Find where the given text appears and provide that cell's center as (x, y) coordinate. 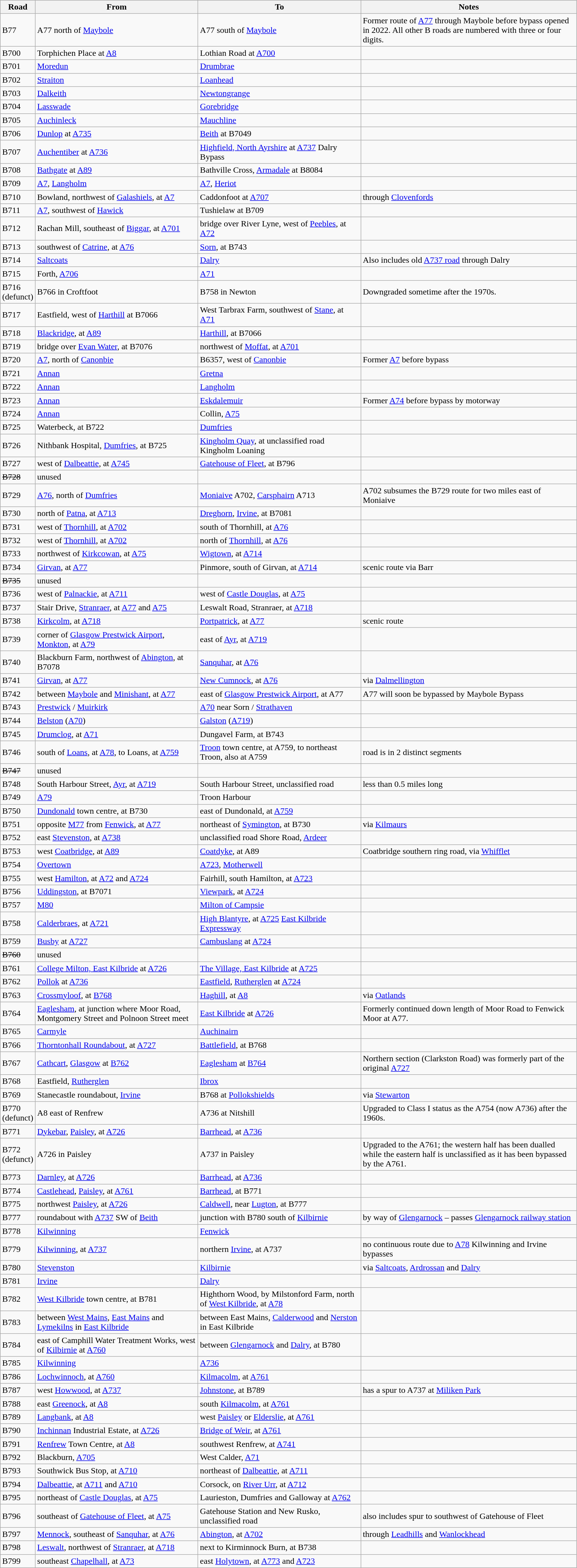
Uddingston, at B7071 (117, 891)
B779 (18, 1249)
bridge over River Lyne, west of Peebles, at A72 (280, 229)
B717 (18, 315)
West Kilbride town centre, at B781 (117, 1299)
northeast of Castle Douglas, at A75 (117, 1498)
B731 (18, 527)
Lochwinnoch, at A760 (117, 1377)
Carmyle (117, 1032)
Collin, A75 (280, 414)
northwest of Kirkcowan, at A75 (117, 554)
B724 (18, 414)
Wigtown, at A714 (280, 554)
Also includes old A737 road through Dalry (469, 260)
Kilwinning, at A737 (117, 1249)
corner of Glasgow Prestwick Airport, Monkton, at A79 (117, 639)
via Dalmellington (469, 680)
B768 (18, 1081)
B766 in Croftfoot (117, 292)
unclassified road Shore Road, Ardeer (280, 838)
Upgraded to Class I status as the A754 (now A736) after the 1960s. (469, 1113)
Darnley, at A726 (117, 1177)
B768 at Pollokshields (280, 1095)
B790 (18, 1430)
northeast of Dalbeattie, at A711 (280, 1471)
B713 (18, 247)
Stanecastle roundabout, Irvine (117, 1095)
Dundonald town centre, at B730 (117, 811)
Pinmore, south of Girvan, at A714 (280, 567)
Cathcart, Glasgow at B762 (117, 1063)
Fenwick (280, 1231)
Dalkeith (117, 93)
west of Palnackie, at A711 (117, 594)
Pollok at A736 (117, 982)
Abington, at A702 (280, 1534)
Cambuslang at A724 (280, 942)
West Calder, A71 (280, 1457)
Sanquhar, at A76 (280, 662)
B725 (18, 427)
High Blantyre, at A725 East Kilbride Expressway (280, 923)
Eastfield, Rutherglen (117, 1081)
Galston (A719) (280, 721)
west Coatbridge, at A89 (117, 851)
B796 (18, 1516)
Eaglesham, at junction where Moor Road, Montgomery Street and Polnoon Street meet (117, 1014)
Kilbirnie (280, 1267)
B710 (18, 197)
B750 (18, 811)
B715 (18, 274)
Busby at A727 (117, 942)
B727 (18, 464)
south Kilmacolm, at A761 (280, 1403)
Auchentiber at A736 (117, 152)
B799 (18, 1561)
Eskdalemuir (280, 400)
B742 (18, 694)
west Hamilton, at A72 and A724 (117, 878)
Kilmacolm, at A761 (280, 1377)
B738 (18, 621)
Harthill, at B7066 (280, 333)
B756 (18, 891)
northwest Paisley, at A726 (117, 1204)
B775 (18, 1204)
Former A74 before bypass by motorway (469, 400)
B795 (18, 1498)
B787 (18, 1390)
southwest Renfrew, at A741 (280, 1444)
road is in 2 distinct segments (469, 752)
B798 (18, 1548)
B777 (18, 1218)
B759 (18, 942)
Drumclog, at A71 (117, 734)
B745 (18, 734)
Coatbridge southern ring road, via Whifflet (469, 851)
B770 (defunct) (18, 1113)
between Maybole and Minishant, at A77 (117, 694)
east of Glasgow Prestwick Airport, at A77 (280, 694)
B791 (18, 1444)
B711 (18, 210)
A7, Heriot (280, 183)
The Village, East Kilbride at A725 (280, 968)
B705 (18, 120)
scenic route via Barr (469, 567)
Stair Drive, Stranraer, at A77 and A75 (117, 607)
via Saltcoats, Ardrossan and Dalry (469, 1267)
north of Patna, at A713 (117, 513)
B769 (18, 1095)
Castlehead, Paisley, at A761 (117, 1190)
Gatehouse of Fleet, at B796 (280, 464)
roundabout with A737 SW of Beith (117, 1218)
B788 (18, 1403)
B730 (18, 513)
Bathville Cross, Armadale at B8084 (280, 170)
via Kilmaurs (469, 824)
Lasswade (117, 107)
between East Mains, Calderwood and Nerston in East Kilbride (280, 1322)
Southwick Bus Stop, at A710 (117, 1471)
southeast of Gatehouse of Fleet, at A75 (117, 1516)
via Stewarton (469, 1095)
B754 (18, 865)
B758 in Newton (280, 292)
Former A7 before bypass (469, 360)
Bowland, northwest of Galashiels, at A7 (117, 197)
A79 (117, 797)
Fairhill, south Hamilton, at A723 (280, 878)
Caddonfoot at A707 (280, 197)
Dalbeattie, at A711 and A710 (117, 1484)
A723, Motherwell (280, 865)
Barrhead, at B771 (280, 1190)
Blackburn, A705 (117, 1457)
Kingholm Quay, at unclassified road Kingholm Loaning (280, 445)
Dykebar, Paisley, at A726 (117, 1131)
B743 (18, 707)
B729 (18, 495)
B716 (defunct) (18, 292)
Straiton (117, 80)
A726 in Paisley (117, 1154)
South Harbour Street, unclassified road (280, 784)
Waterbeck, at B722 (117, 427)
From (117, 7)
B735 (18, 581)
B722 (18, 387)
B708 (18, 170)
B782 (18, 1299)
east of Dundonald, at A759 (280, 811)
B702 (18, 80)
Coatdyke, at A89 (280, 851)
New Cumnock, at A76 (280, 680)
Ibrox (280, 1081)
B700 (18, 53)
B741 (18, 680)
east Holytown, at A773 and A723 (280, 1561)
B749 (18, 797)
Crossmyloof, at B768 (117, 995)
Blackridge, at A89 (117, 333)
B723 (18, 400)
west of Dalbeattie, at A745 (117, 464)
Leswalt Road, Stranraer, at A718 (280, 607)
B780 (18, 1267)
northeast of Symington, at B730 (280, 824)
Caldwell, near Lugton, at B777 (280, 1204)
west Howwood, at A737 (117, 1390)
Torphichen Place at A8 (117, 53)
Laurieston, Dumfries and Galloway at A762 (280, 1498)
B765 (18, 1032)
through Leadhills and Wanlockhead (469, 1534)
scenic route (469, 621)
A737 in Paisley (280, 1154)
Stevenston (117, 1267)
B752 (18, 838)
B728 (18, 477)
Highthorn Wood, by Milstonford Farm, north of West Kilbride, at A78 (280, 1299)
Northern section (Clarkston Road) was formerly part of the original A727 (469, 1063)
B751 (18, 824)
Bathgate at A89 (117, 170)
Belston (A70) (117, 721)
B792 (18, 1457)
Auchinleck (117, 120)
Forth, A706 (117, 274)
south of Thornhill, at A76 (280, 527)
Leswalt, northwest of Stranraer, at A718 (117, 1548)
B707 (18, 152)
B701 (18, 66)
Notes (469, 7)
B740 (18, 662)
Former route of A77 through Maybole before bypass opened in 2022. All other B roads are numbered with three or four digits. (469, 30)
Langbank, at A8 (117, 1417)
southeast Chapelhall, at A73 (117, 1561)
B732 (18, 540)
B793 (18, 1471)
A7, southwest of Hawick (117, 210)
B706 (18, 133)
Saltcoats (117, 260)
B736 (18, 594)
northern Irvine, at A737 (280, 1249)
opposite M77 from Fenwick, at A77 (117, 824)
Dungavel Farm, at B743 (280, 734)
B766 (18, 1045)
College Milton, East Kilbride at A726 (117, 968)
Auchinairn (280, 1032)
Gorebridge (280, 107)
B771 (18, 1131)
B709 (18, 183)
A7, Langholm (117, 183)
B760 (18, 955)
Langholm (280, 387)
A7, north of Canonbie (117, 360)
A8 east of Renfrew (117, 1113)
no continuous route due to A78 Kilwinning and Irvine bypasses (469, 1249)
west Paisley or Elderslie, at A761 (280, 1417)
Irvine (117, 1281)
Renfrew Town Centre, at A8 (117, 1444)
B764 (18, 1014)
also includes spur to southwest of Gatehouse of Fleet (469, 1516)
Inchinnan Industrial Estate, at A726 (117, 1430)
B704 (18, 107)
east Greenock, at A8 (117, 1403)
Eaglesham at B764 (280, 1063)
B734 (18, 567)
A71 (280, 274)
Troon town centre, at A759, to northeast Troon, also at A759 (280, 752)
B762 (18, 982)
next to Kirminnock Burn, at B738 (280, 1548)
A736 (280, 1363)
M80 (117, 905)
B726 (18, 445)
B761 (18, 968)
A77 will soon be bypassed by Maybole Bypass (469, 694)
B786 (18, 1377)
Viewpark, at A724 (280, 891)
Dunlop at A735 (117, 133)
Upgraded to the A761; the western half has been dualled while the eastern half is unclassified as it has been bypassed by the A761. (469, 1154)
South Harbour Street, Ayr, at A719 (117, 784)
Loanhead (280, 80)
B783 (18, 1322)
B712 (18, 229)
Calderbraes, at A721 (117, 923)
Moredun (117, 66)
Kirkcolm, at A718 (117, 621)
B720 (18, 360)
east Stevenston, at A738 (117, 838)
Tushielaw at B709 (280, 210)
Johnstone, at B789 (280, 1390)
Rachan Mill, southeast of Biggar, at A701 (117, 229)
Haghill, at A8 (280, 995)
east of Camphill Water Treatment Works, west of Kilbirnie at A760 (117, 1345)
Overtown (117, 865)
Drumbrae (280, 66)
junction with B780 south of Kilbirnie (280, 1218)
B703 (18, 93)
north of Thornhill, at A76 (280, 540)
Dumfries (280, 427)
A77 north of Maybole (117, 30)
East Kilbride at A726 (280, 1014)
Blackburn Farm, northwest of Abington, at B7078 (117, 662)
Eastfield, west of Harthill at B7066 (117, 315)
B789 (18, 1417)
southwest of Catrine, at A76 (117, 247)
west of Castle Douglas, at A75 (280, 594)
Nithbank Hospital, Dumfries, at B725 (117, 445)
Sorn, at B743 (280, 247)
between Glengarnock and Dalry, at B780 (280, 1345)
Mennock, southeast of Sanquhar, at A76 (117, 1534)
A702 subsumes the B729 route for two miles east of Moniaive (469, 495)
Dreghorn, Irvine, at B7081 (280, 513)
Beith at B7049 (280, 133)
Downgraded sometime after the 1970s. (469, 292)
B718 (18, 333)
B737 (18, 607)
B753 (18, 851)
B781 (18, 1281)
B739 (18, 639)
by way of Glengarnock – passes Glengarnock railway station (469, 1218)
northwest of Moffat, at A701 (280, 346)
Formerly continued down length of Moor Road to Fenwick Moor at A77. (469, 1014)
less than 0.5 miles long (469, 784)
B772 (defunct) (18, 1154)
Bridge of Weir, at A761 (280, 1430)
bridge over Evan Water, at B7076 (117, 346)
Prestwick / Muirkirk (117, 707)
To (280, 7)
B773 (18, 1177)
B778 (18, 1231)
B755 (18, 878)
Portpatrick, at A77 (280, 621)
Newtongrange (280, 93)
B794 (18, 1484)
B785 (18, 1363)
Lothian Road at A700 (280, 53)
B733 (18, 554)
B767 (18, 1063)
B721 (18, 373)
B763 (18, 995)
Eastfield, Rutherglen at A724 (280, 982)
south of Loans, at A78, to Loans, at A759 (117, 752)
Corsock, on River Urr, at A712 (280, 1484)
B77 (18, 30)
A736 at Nitshill (280, 1113)
via Oatlands (469, 995)
Highfield, North Ayrshire at A737 Dalry Bypass (280, 152)
A70 near Sorn / Strathaven (280, 707)
Gretna (280, 373)
B714 (18, 260)
B747 (18, 771)
Milton of Campsie (280, 905)
B797 (18, 1534)
has a spur to A737 at Miliken Park (469, 1390)
Battlefield, at B768 (280, 1045)
B757 (18, 905)
B744 (18, 721)
B748 (18, 784)
Moniaive A702, Carsphairn A713 (280, 495)
B6357, west of Canonbie (280, 360)
between West Mains, East Mains and Lymekilns in East Kilbride (117, 1322)
Troon Harbour (280, 797)
A77 south of Maybole (280, 30)
B784 (18, 1345)
A76, north of Dumfries (117, 495)
Thorntonhall Roundabout, at A727 (117, 1045)
B719 (18, 346)
Gatehouse Station and New Rusko, unclassified road (280, 1516)
B746 (18, 752)
through Clovenfords (469, 197)
east of Ayr, at A719 (280, 639)
West Tarbrax Farm, southwest of Stane, at A71 (280, 315)
Road (18, 7)
B758 (18, 923)
Mauchline (280, 120)
B774 (18, 1190)
